Determine the [X, Y] coordinate at the center of the cell enclosing the given text.  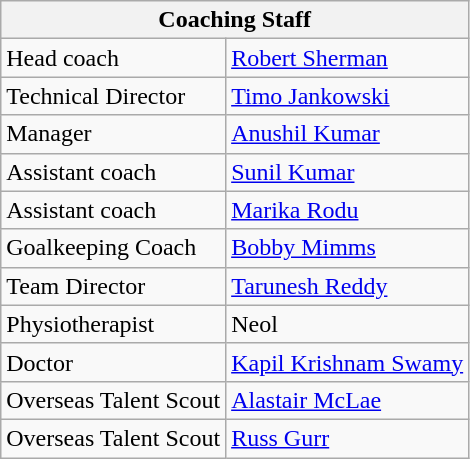
Alastair McLae [348, 400]
Physiotherapist [114, 324]
Neol [348, 324]
Kapil Krishnam Swamy [348, 362]
Anushil Kumar [348, 134]
Technical Director [114, 96]
Head coach [114, 58]
Robert Sherman [348, 58]
Russ Gurr [348, 438]
Sunil Kumar [348, 172]
Coaching Staff [235, 20]
Bobby Mimms [348, 248]
Doctor [114, 362]
Marika Rodu [348, 210]
Timo Jankowski [348, 96]
Manager [114, 134]
Tarunesh Reddy [348, 286]
Team Director [114, 286]
Goalkeeping Coach [114, 248]
